From the cell containing the given text, extract its center point as (x, y) coordinate. 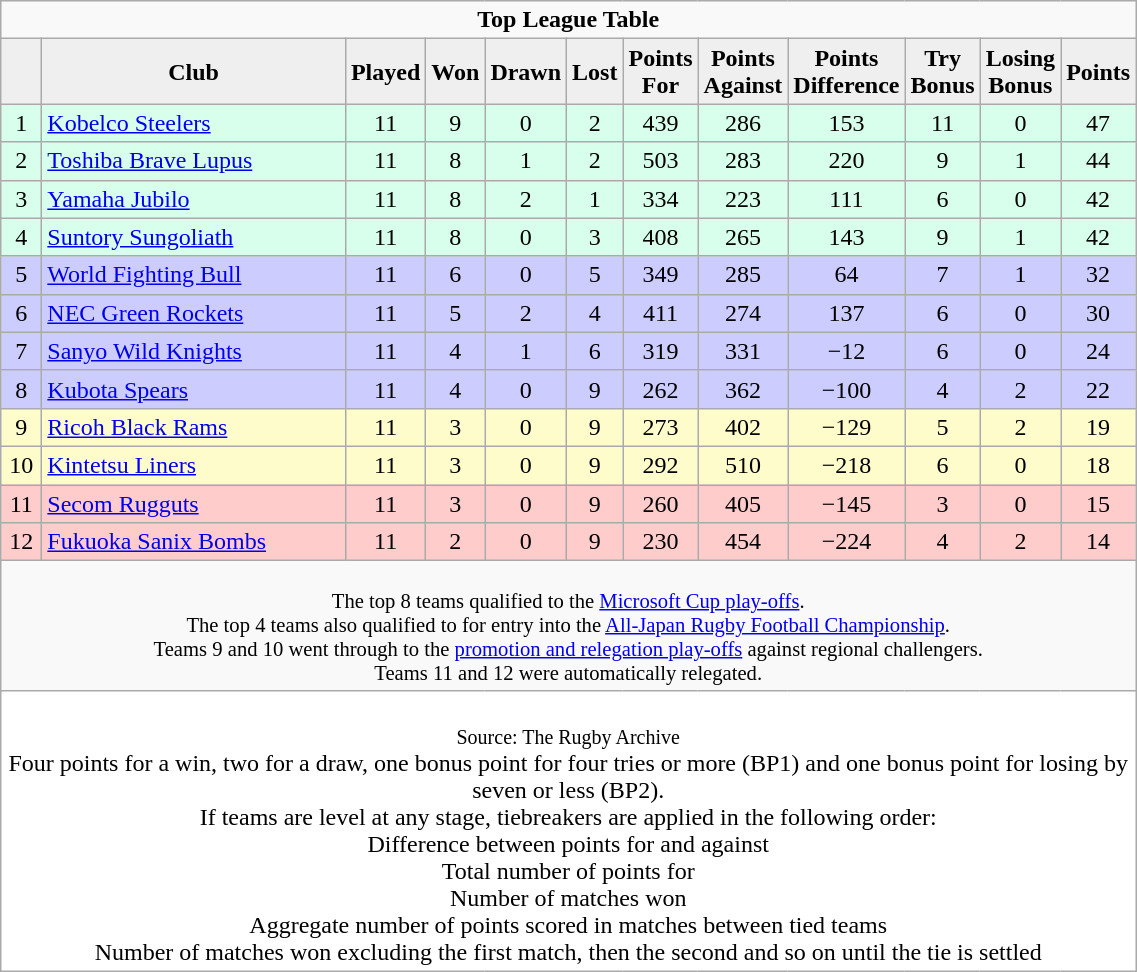
19 (1098, 427)
153 (846, 123)
230 (660, 542)
334 (660, 199)
Played (385, 72)
286 (743, 123)
262 (660, 389)
32 (1098, 275)
319 (660, 351)
Suntory Sungoliath (194, 237)
Fukuoka Sanix Bombs (194, 542)
Ricoh Black Rams (194, 427)
111 (846, 199)
402 (743, 427)
Losing Bonus (1020, 72)
439 (660, 123)
265 (743, 237)
405 (743, 503)
260 (660, 503)
NEC Green Rockets (194, 313)
Top League Table (568, 20)
Drawn (526, 72)
18 (1098, 465)
22 (1098, 389)
Kintetsu Liners (194, 465)
−100 (846, 389)
−12 (846, 351)
Points (1098, 72)
−224 (846, 542)
44 (1098, 161)
Toshiba Brave Lupus (194, 161)
−145 (846, 503)
274 (743, 313)
220 (846, 161)
331 (743, 351)
Try Bonus (942, 72)
−218 (846, 465)
−129 (846, 427)
10 (22, 465)
Kobelco Steelers (194, 123)
Points For (660, 72)
30 (1098, 313)
47 (1098, 123)
World Fighting Bull (194, 275)
510 (743, 465)
411 (660, 313)
14 (1098, 542)
137 (846, 313)
Points Against (743, 72)
349 (660, 275)
Points Difference (846, 72)
Yamaha Jubilo (194, 199)
24 (1098, 351)
454 (743, 542)
503 (660, 161)
12 (22, 542)
15 (1098, 503)
64 (846, 275)
292 (660, 465)
408 (660, 237)
Lost (595, 72)
285 (743, 275)
Secom Rugguts (194, 503)
143 (846, 237)
Kubota Spears (194, 389)
283 (743, 161)
223 (743, 199)
Club (194, 72)
Sanyo Wild Knights (194, 351)
Won (456, 72)
273 (660, 427)
362 (743, 389)
